Provide the [x, y] coordinate of the cell's center where the given text is located.  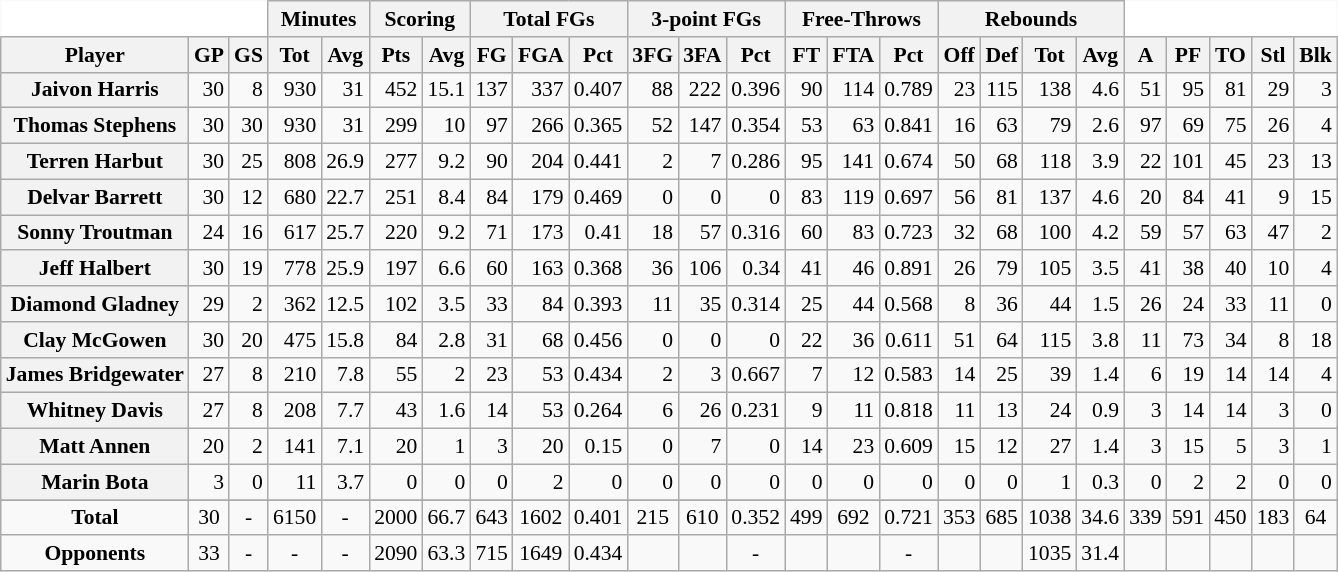
0.611 [908, 340]
Pts [396, 55]
0.15 [598, 447]
46 [854, 269]
197 [396, 269]
3-point FGs [706, 19]
Jaivon Harris [95, 90]
40 [1230, 269]
FGA [541, 55]
GS [248, 55]
119 [854, 197]
680 [294, 197]
0.41 [598, 233]
362 [294, 304]
1.5 [1100, 304]
Minutes [318, 19]
0.469 [598, 197]
6.6 [446, 269]
PF [1188, 55]
88 [652, 90]
106 [702, 269]
39 [1050, 375]
35 [702, 304]
0.723 [908, 233]
Matt Annen [95, 447]
0.286 [756, 162]
643 [492, 518]
7.8 [345, 375]
475 [294, 340]
450 [1230, 518]
173 [541, 233]
610 [702, 518]
15.1 [446, 90]
Total [95, 518]
56 [960, 197]
715 [492, 554]
38 [1188, 269]
FTA [854, 55]
808 [294, 162]
James Bridgewater [95, 375]
0.697 [908, 197]
452 [396, 90]
0.34 [756, 269]
118 [1050, 162]
Delvar Barrett [95, 197]
6150 [294, 518]
2090 [396, 554]
0.9 [1100, 411]
TO [1230, 55]
59 [1146, 233]
34 [1230, 340]
55 [396, 375]
GP [209, 55]
3FG [652, 55]
1038 [1050, 518]
Free-Throws [862, 19]
114 [854, 90]
0.401 [598, 518]
179 [541, 197]
4.2 [1100, 233]
Def [1002, 55]
101 [1188, 162]
0.441 [598, 162]
45 [1230, 162]
0.841 [908, 126]
Thomas Stephens [95, 126]
12.5 [345, 304]
73 [1188, 340]
0.568 [908, 304]
222 [702, 90]
2.6 [1100, 126]
31.4 [1100, 554]
2.8 [446, 340]
0.583 [908, 375]
Marin Bota [95, 482]
71 [492, 233]
0.231 [756, 411]
8.4 [446, 197]
0.264 [598, 411]
3.7 [345, 482]
0.789 [908, 90]
1035 [1050, 554]
69 [1188, 126]
215 [652, 518]
102 [396, 304]
75 [1230, 126]
0.3 [1100, 482]
685 [1002, 518]
22.7 [345, 197]
Rebounds [1031, 19]
163 [541, 269]
1649 [541, 554]
0.667 [756, 375]
0.818 [908, 411]
105 [1050, 269]
Clay McGowen [95, 340]
FT [806, 55]
Diamond Gladney [95, 304]
1602 [541, 518]
337 [541, 90]
52 [652, 126]
3.8 [1100, 340]
591 [1188, 518]
147 [702, 126]
32 [960, 233]
183 [1274, 518]
0.721 [908, 518]
26.9 [345, 162]
0.393 [598, 304]
138 [1050, 90]
266 [541, 126]
34.6 [1100, 518]
0.352 [756, 518]
Jeff Halbert [95, 269]
0.456 [598, 340]
2000 [396, 518]
1.6 [446, 411]
353 [960, 518]
FG [492, 55]
Stl [1274, 55]
5 [1230, 447]
47 [1274, 233]
50 [960, 162]
Scoring [420, 19]
43 [396, 411]
299 [396, 126]
7.7 [345, 411]
3FA [702, 55]
0.368 [598, 269]
0.674 [908, 162]
277 [396, 162]
Whitney Davis [95, 411]
0.365 [598, 126]
210 [294, 375]
339 [1146, 518]
63.3 [446, 554]
3.9 [1100, 162]
Terren Harbut [95, 162]
7.1 [345, 447]
25.7 [345, 233]
Opponents [95, 554]
0.396 [756, 90]
66.7 [446, 518]
0.891 [908, 269]
25.9 [345, 269]
778 [294, 269]
0.609 [908, 447]
204 [541, 162]
0.407 [598, 90]
A [1146, 55]
692 [854, 518]
Total FGs [548, 19]
499 [806, 518]
Blk [1316, 55]
251 [396, 197]
0.314 [756, 304]
Sonny Troutman [95, 233]
15.8 [345, 340]
617 [294, 233]
220 [396, 233]
0.354 [756, 126]
0.316 [756, 233]
100 [1050, 233]
208 [294, 411]
Off [960, 55]
Player [95, 55]
